Find where the given text appears and provide that cell's center as (x, y) coordinate. 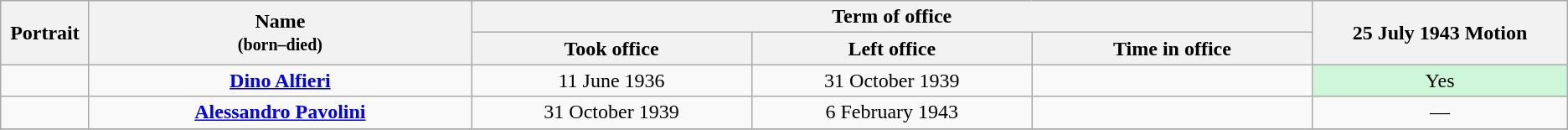
Alessandro Pavolini (280, 112)
Dino Alfieri (280, 81)
Yes (1440, 81)
11 June 1936 (611, 81)
Portrait (45, 33)
Took office (611, 49)
Time in office (1173, 49)
25 July 1943 Motion (1440, 33)
— (1440, 112)
Left office (891, 49)
Name(born–died) (280, 33)
Term of office (892, 17)
6 February 1943 (891, 112)
